Locate the cell with the specified text and output its [X, Y] center coordinate. 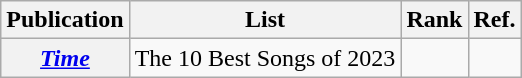
Rank [434, 20]
The 10 Best Songs of 2023 [265, 58]
List [265, 20]
Ref. [494, 20]
Publication [65, 20]
Time [65, 58]
